Detect which cell encompasses the target text, then output its (X, Y) center coordinate. 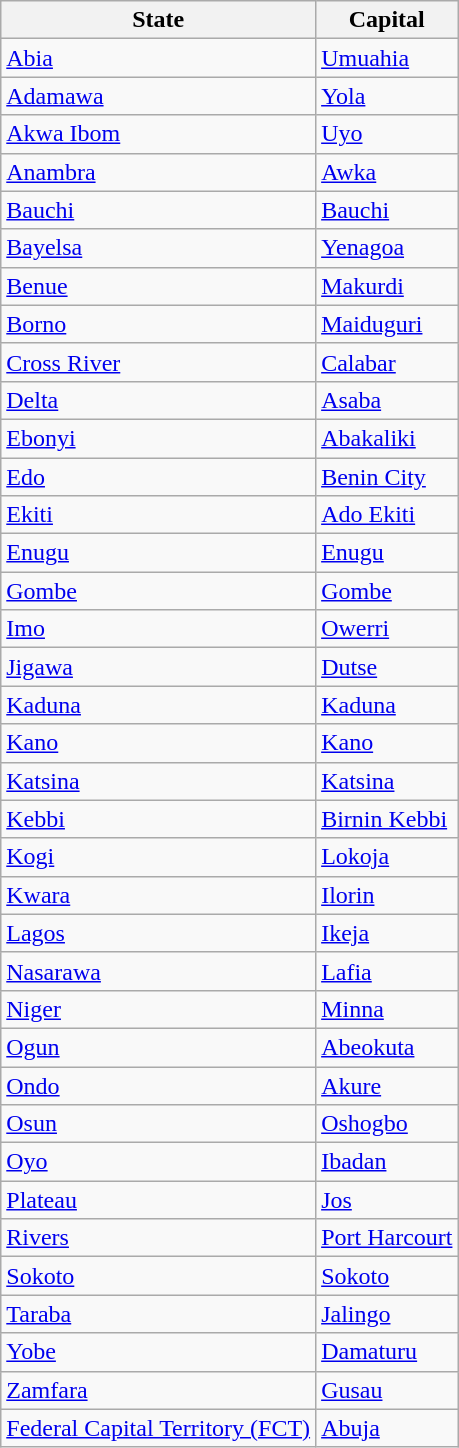
Yola (387, 96)
Federal Capital Territory (FCT) (158, 1428)
Nasarawa (158, 971)
Akure (387, 1085)
Kebbi (158, 819)
Dutse (387, 667)
Rivers (158, 1238)
Oyo (158, 1162)
Adamawa (158, 96)
Makurdi (387, 286)
Owerri (387, 629)
Umuahia (387, 58)
Lagos (158, 933)
Lafia (387, 971)
Abeokuta (387, 1047)
Ilorin (387, 895)
Oshogbo (387, 1124)
Uyo (387, 134)
Abakaliki (387, 438)
Gusau (387, 1390)
Awka (387, 172)
Kogi (158, 857)
State (158, 20)
Abia (158, 58)
Edo (158, 477)
Osun (158, 1124)
Anambra (158, 172)
Ikeja (387, 933)
Yobe (158, 1352)
Lokoja (387, 857)
Kwara (158, 895)
Jalingo (387, 1314)
Zamfara (158, 1390)
Taraba (158, 1314)
Damaturu (387, 1352)
Ebonyi (158, 438)
Ekiti (158, 515)
Maiduguri (387, 324)
Ondo (158, 1085)
Jigawa (158, 667)
Benue (158, 286)
Capital (387, 20)
Delta (158, 400)
Bayelsa (158, 248)
Birnin Kebbi (387, 819)
Jos (387, 1200)
Niger (158, 1009)
Asaba (387, 400)
Ogun (158, 1047)
Ibadan (387, 1162)
Minna (387, 1009)
Ado Ekiti (387, 515)
Borno (158, 324)
Port Harcourt (387, 1238)
Abuja (387, 1428)
Yenagoa (387, 248)
Benin City (387, 477)
Plateau (158, 1200)
Akwa Ibom (158, 134)
Cross River (158, 362)
Imo (158, 629)
Calabar (387, 362)
